Locate the cell with the specified text and output its (x, y) center coordinate. 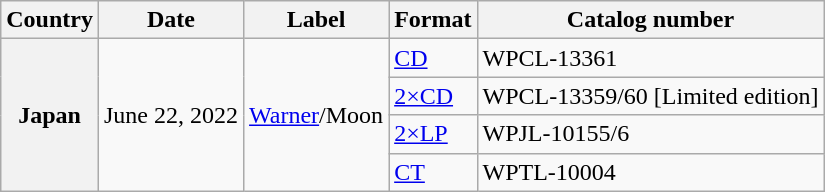
Label (316, 20)
WPTL-10004 (650, 172)
WPCL-13359/60 [Limited edition] (650, 96)
CT (433, 172)
Format (433, 20)
2×LP (433, 134)
Country (50, 20)
WPCL-13361 (650, 58)
June 22, 2022 (170, 115)
CD (433, 58)
Date (170, 20)
Warner/Moon (316, 115)
Catalog number (650, 20)
2×CD (433, 96)
Japan (50, 115)
WPJL-10155/6 (650, 134)
